Return the (x, y) coordinate for the center point of the cell that contains the specified text.  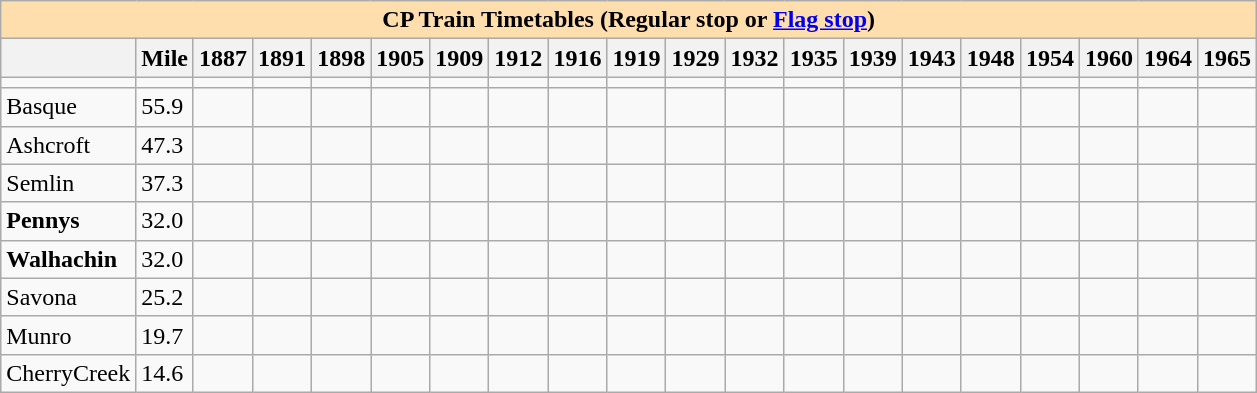
1909 (460, 58)
14.6 (165, 373)
1948 (990, 58)
Ashcroft (68, 145)
1912 (518, 58)
19.7 (165, 335)
1919 (636, 58)
1965 (1228, 58)
Basque (68, 107)
37.3 (165, 183)
CherryCreek (68, 373)
1943 (932, 58)
1954 (1050, 58)
1935 (814, 58)
Walhachin (68, 259)
55.9 (165, 107)
1929 (696, 58)
1887 (222, 58)
Mile (165, 58)
Savona (68, 297)
Pennys (68, 221)
1916 (578, 58)
1964 (1168, 58)
1898 (342, 58)
CP Train Timetables (Regular stop or Flag stop) (629, 20)
Semlin (68, 183)
1905 (400, 58)
25.2 (165, 297)
Munro (68, 335)
1932 (754, 58)
1939 (872, 58)
47.3 (165, 145)
1960 (1108, 58)
1891 (282, 58)
